Identify which cell holds the provided text, then report its [x, y] central coordinate. 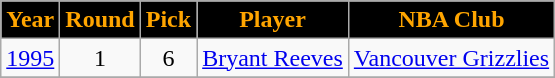
Pick [168, 20]
Player [273, 20]
Round [100, 20]
1995 [30, 58]
Bryant Reeves [273, 58]
Year [30, 20]
Vancouver Grizzlies [451, 58]
6 [168, 58]
NBA Club [451, 20]
1 [100, 58]
